Pinpoint the cell where the given text exists, returning its [X, Y] midpoint coordinate. 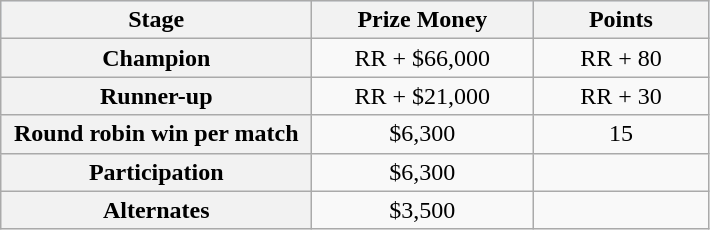
15 [621, 134]
RR + $21,000 [422, 96]
Round robin win per match [156, 134]
Prize Money [422, 20]
$3,500 [422, 210]
Alternates [156, 210]
Participation [156, 172]
RR + 30 [621, 96]
Stage [156, 20]
Champion [156, 58]
RR + 80 [621, 58]
Points [621, 20]
Runner-up [156, 96]
RR + $66,000 [422, 58]
